Return the (x, y) coordinate for the center point of the cell that contains the specified text.  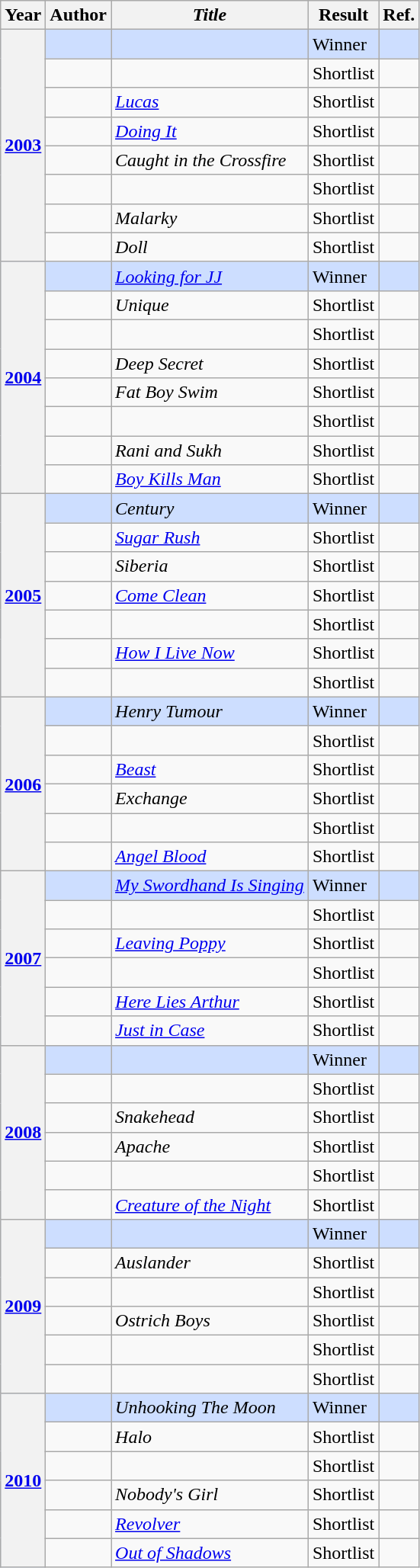
2006 (23, 784)
Doll (210, 247)
Lucas (210, 102)
Malarky (210, 218)
Author (79, 15)
Century (210, 508)
Halo (210, 1437)
Fat Boy Swim (210, 393)
Angel Blood (210, 857)
Siberia (210, 566)
Ref. (399, 15)
Leaving Poppy (210, 944)
Here Lies Arthur (210, 1002)
Result (343, 15)
Out of Shadows (210, 1553)
Caught in the Crossfire (210, 160)
Apache (210, 1146)
Creature of the Night (210, 1204)
Rani and Sukh (210, 451)
Year (23, 15)
Looking for JJ (210, 276)
Boy Kills Man (210, 479)
2005 (23, 595)
Ostrich Boys (210, 1321)
Auslander (210, 1262)
2007 (23, 958)
2004 (23, 377)
Unhooking The Moon (210, 1408)
Deep Secret (210, 364)
Sugar Rush (210, 537)
2010 (23, 1480)
Unique (210, 305)
How I Live Now (210, 653)
Title (210, 15)
My Swordhand Is Singing (210, 886)
2008 (23, 1132)
Exchange (210, 798)
Doing It (210, 131)
Snakehead (210, 1117)
Come Clean (210, 595)
2009 (23, 1306)
Revolver (210, 1524)
2003 (23, 146)
Beast (210, 769)
Nobody's Girl (210, 1495)
Just in Case (210, 1031)
Henry Tumour (210, 711)
